Return the (x, y) coordinate for the center point of the cell that contains the specified text.  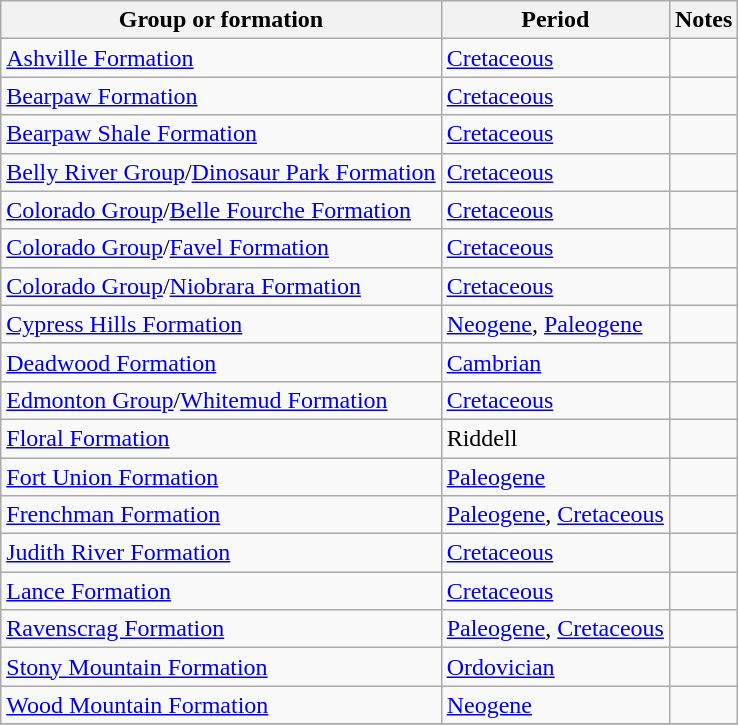
Ravenscrag Formation (221, 629)
Bearpaw Formation (221, 96)
Period (555, 20)
Ashville Formation (221, 58)
Riddell (555, 438)
Lance Formation (221, 591)
Colorado Group/Favel Formation (221, 248)
Notes (703, 20)
Colorado Group/Niobrara Formation (221, 286)
Neogene (555, 705)
Ordovician (555, 667)
Belly River Group/Dinosaur Park Formation (221, 172)
Paleogene (555, 477)
Cambrian (555, 362)
Neogene, Paleogene (555, 324)
Stony Mountain Formation (221, 667)
Edmonton Group/Whitemud Formation (221, 400)
Deadwood Formation (221, 362)
Cypress Hills Formation (221, 324)
Fort Union Formation (221, 477)
Frenchman Formation (221, 515)
Bearpaw Shale Formation (221, 134)
Wood Mountain Formation (221, 705)
Group or formation (221, 20)
Colorado Group/Belle Fourche Formation (221, 210)
Judith River Formation (221, 553)
Floral Formation (221, 438)
